Detect which cell encompasses the target text, then output its (X, Y) center coordinate. 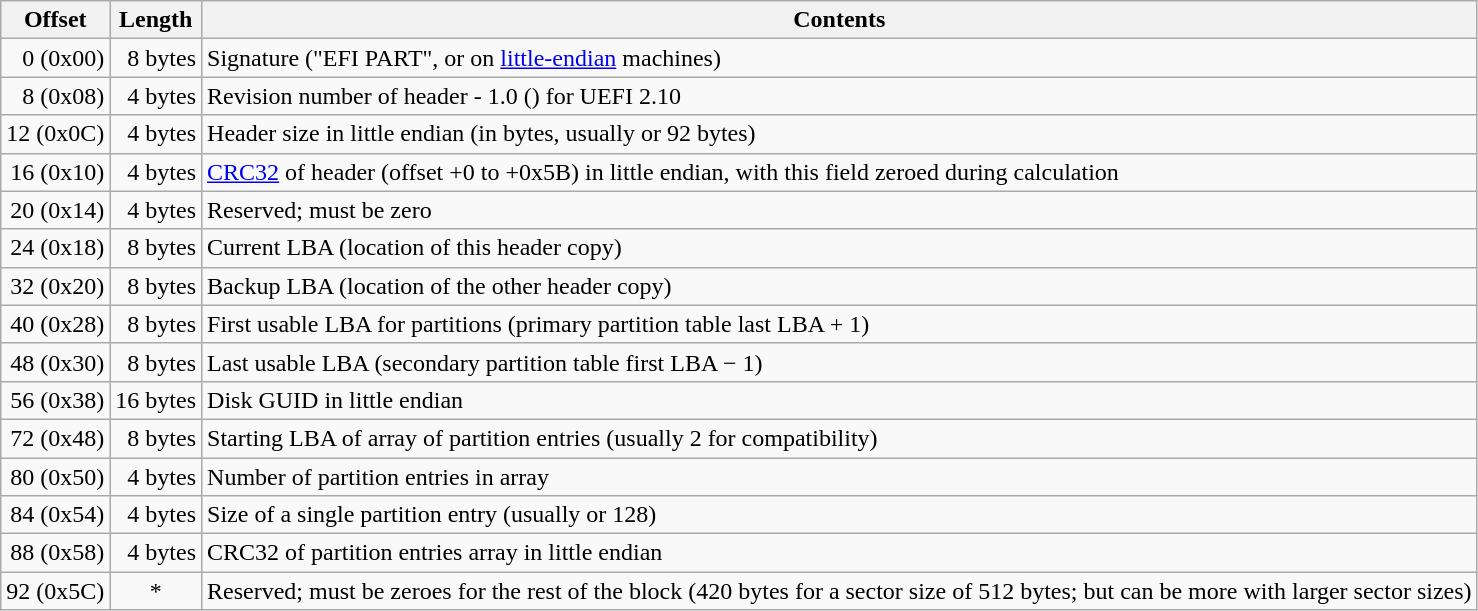
80 (0x50) (56, 477)
92 (0x5C) (56, 591)
0 (0x00) (56, 58)
Header size in little endian (in bytes, usually or 92 bytes) (840, 134)
Contents (840, 20)
16 bytes (156, 400)
Reserved; must be zeroes for the rest of the block (420 bytes for a sector size of 512 bytes; but can be more with larger sector sizes) (840, 591)
Length (156, 20)
Revision number of header - 1.0 () for UEFI 2.10 (840, 96)
Signature ("EFI PART", or on little-endian machines) (840, 58)
84 (0x54) (56, 515)
Offset (56, 20)
CRC32 of partition entries array in little endian (840, 553)
48 (0x30) (56, 362)
Reserved; must be zero (840, 210)
8 (0x08) (56, 96)
Number of partition entries in array (840, 477)
Size of a single partition entry (usually or 128) (840, 515)
16 (0x10) (56, 172)
Current LBA (location of this header copy) (840, 248)
56 (0x38) (56, 400)
* (156, 591)
12 (0x0C) (56, 134)
Starting LBA of array of partition entries (usually 2 for compatibility) (840, 438)
Disk GUID in little endian (840, 400)
40 (0x28) (56, 324)
24 (0x18) (56, 248)
CRC32 of header (offset +0 to +0x5B) in little endian, with this field zeroed during calculation (840, 172)
20 (0x14) (56, 210)
72 (0x48) (56, 438)
First usable LBA for partitions (primary partition table last LBA + 1) (840, 324)
Backup LBA (location of the other header copy) (840, 286)
88 (0x58) (56, 553)
32 (0x20) (56, 286)
Last usable LBA (secondary partition table first LBA − 1) (840, 362)
